Output the (x, y) coordinate of the center of the cell containing the given text.  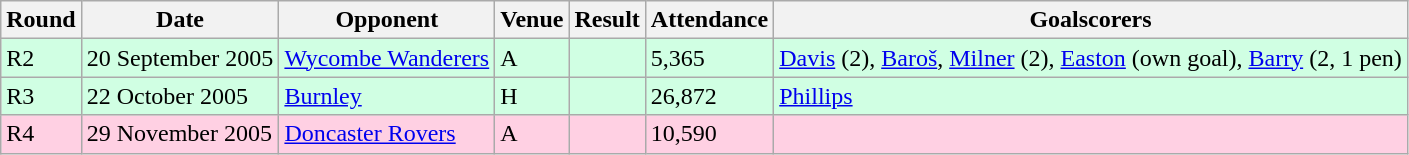
Burnley (387, 96)
Davis (2), Baroš, Milner (2), Easton (own goal), Barry (2, 1 pen) (1091, 58)
10,590 (709, 134)
R4 (41, 134)
Date (180, 20)
29 November 2005 (180, 134)
22 October 2005 (180, 96)
R2 (41, 58)
Result (607, 20)
26,872 (709, 96)
Phillips (1091, 96)
H (532, 96)
5,365 (709, 58)
20 September 2005 (180, 58)
Doncaster Rovers (387, 134)
Wycombe Wanderers (387, 58)
Goalscorers (1091, 20)
Attendance (709, 20)
Opponent (387, 20)
Round (41, 20)
Venue (532, 20)
R3 (41, 96)
